From the cell containing the given text, extract its center point as (X, Y) coordinate. 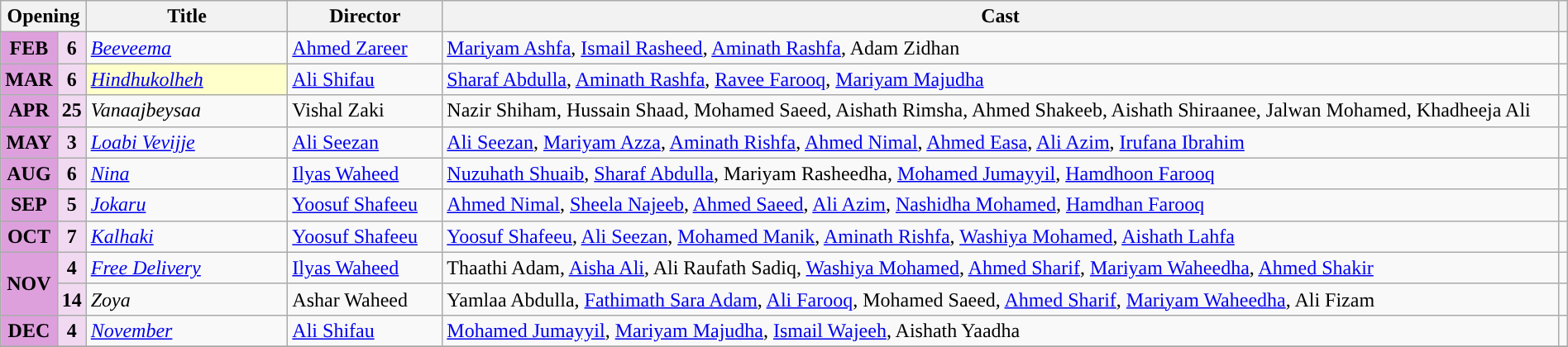
NOV (29, 283)
Hindhukolheh (187, 79)
Jokaru (187, 205)
November (187, 330)
MAY (29, 142)
Loabi Vevijje (187, 142)
Vishal Zaki (366, 111)
Nina (187, 173)
Kalhaki (187, 236)
7 (71, 236)
Ahmed Nimal, Sheela Najeeb, Ahmed Saeed, Ali Azim, Nashidha Mohamed, Hamdhan Farooq (1001, 205)
Sharaf Abdulla, Aminath Rashfa, Ravee Farooq, Mariyam Majudha (1001, 79)
Zoya (187, 299)
Yoosuf Shafeeu, Ali Seezan, Mohamed Manik, Aminath Rishfa, Washiya Mohamed, Aishath Lahfa (1001, 236)
Cast (1001, 17)
Ali Seezan, Mariyam Azza, Aminath Rishfa, Ahmed Nimal, Ahmed Easa, Ali Azim, Irufana Ibrahim (1001, 142)
Opening (43, 17)
3 (71, 142)
5 (71, 205)
DEC (29, 330)
MAR (29, 79)
Ashar Waheed (366, 299)
FEB (29, 48)
Beeveema (187, 48)
Nazir Shiham, Hussain Shaad, Mohamed Saeed, Aishath Rimsha, Ahmed Shakeeb, Aishath Shiraanee, Jalwan Mohamed, Khadheeja Ali (1001, 111)
OCT (29, 236)
Title (187, 17)
Yamlaa Abdulla, Fathimath Sara Adam, Ali Farooq, Mohamed Saeed, Ahmed Sharif, Mariyam Waheedha, Ali Fizam (1001, 299)
Mariyam Ashfa, Ismail Rasheed, Aminath Rashfa, Adam Zidhan (1001, 48)
APR (29, 111)
Thaathi Adam, Aisha Ali, Ali Raufath Sadiq, Washiya Mohamed, Ahmed Sharif, Mariyam Waheedha, Ahmed Shakir (1001, 268)
Mohamed Jumayyil, Mariyam Majudha, Ismail Wajeeh, Aishath Yaadha (1001, 330)
Vanaajbeysaa (187, 111)
Free Delivery (187, 268)
AUG (29, 173)
Ali Seezan (366, 142)
Ahmed Zareer (366, 48)
25 (71, 111)
SEP (29, 205)
14 (71, 299)
Director (366, 17)
Nuzuhath Shuaib, Sharaf Abdulla, Mariyam Rasheedha, Mohamed Jumayyil, Hamdhoon Farooq (1001, 173)
